Capture the cell that displays the provided text and extract its [x, y] central coordinate. 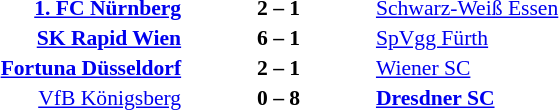
2 – 1 [278, 68]
6 – 1 [278, 38]
